For the text-containing cell, return its midpoint in (x, y) coordinate format. 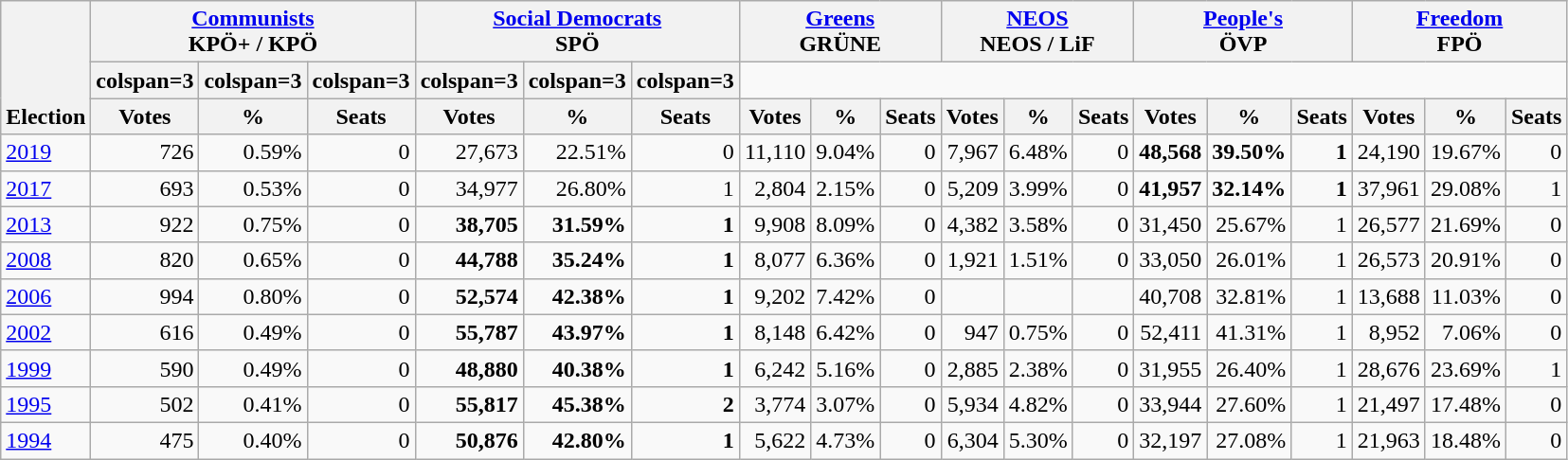
GreensGRÜNE (839, 32)
820 (145, 260)
5,209 (972, 188)
32.14% (1249, 188)
2019 (45, 152)
31.59% (577, 224)
2,804 (775, 188)
2.38% (1038, 368)
4.82% (1038, 404)
55,787 (469, 332)
FreedomFPÖ (1459, 32)
5,934 (972, 404)
6,242 (775, 368)
2013 (45, 224)
27.08% (1249, 440)
2008 (45, 260)
3,774 (775, 404)
0.53% (253, 188)
29.08% (1465, 188)
42.38% (577, 296)
11.03% (1465, 296)
Election (45, 68)
CommunistsKPÖ+ / KPÖ (253, 32)
37,961 (1389, 188)
35.24% (577, 260)
45.38% (577, 404)
People'sÖVP (1243, 32)
5.16% (845, 368)
21,497 (1389, 404)
0.80% (253, 296)
9,908 (775, 224)
5,622 (775, 440)
40.38% (577, 368)
48,880 (469, 368)
39.50% (1249, 152)
2006 (45, 296)
6.36% (845, 260)
21,963 (1389, 440)
41,957 (1171, 188)
44,788 (469, 260)
40,708 (1171, 296)
Social DemocratsSPÖ (577, 32)
26.01% (1249, 260)
2 (685, 404)
21.69% (1465, 224)
5.30% (1038, 440)
994 (145, 296)
0.41% (253, 404)
616 (145, 332)
48,568 (1171, 152)
55,817 (469, 404)
3.58% (1038, 224)
502 (145, 404)
50,876 (469, 440)
26,577 (1389, 224)
4,382 (972, 224)
9.04% (845, 152)
42.80% (577, 440)
18.48% (1465, 440)
1,921 (972, 260)
22.51% (577, 152)
1995 (45, 404)
27,673 (469, 152)
3.07% (845, 404)
52,574 (469, 296)
24,190 (1389, 152)
33,944 (1171, 404)
1999 (45, 368)
43.97% (577, 332)
41.31% (1249, 332)
693 (145, 188)
8,952 (1389, 332)
0.59% (253, 152)
31,955 (1171, 368)
9,202 (775, 296)
1994 (45, 440)
6.48% (1038, 152)
13,688 (1389, 296)
7.06% (1465, 332)
32,197 (1171, 440)
20.91% (1465, 260)
26,573 (1389, 260)
6.42% (845, 332)
475 (145, 440)
NEOSNEOS / LiF (1037, 32)
26.80% (577, 188)
23.69% (1465, 368)
2002 (45, 332)
7.42% (845, 296)
11,110 (775, 152)
32.81% (1249, 296)
8.09% (845, 224)
6,304 (972, 440)
34,977 (469, 188)
26.40% (1249, 368)
0.65% (253, 260)
8,148 (775, 332)
2017 (45, 188)
19.67% (1465, 152)
2.15% (845, 188)
3.99% (1038, 188)
38,705 (469, 224)
7,967 (972, 152)
2,885 (972, 368)
947 (972, 332)
590 (145, 368)
8,077 (775, 260)
726 (145, 152)
25.67% (1249, 224)
0.40% (253, 440)
17.48% (1465, 404)
922 (145, 224)
28,676 (1389, 368)
33,050 (1171, 260)
31,450 (1171, 224)
52,411 (1171, 332)
1.51% (1038, 260)
4.73% (845, 440)
27.60% (1249, 404)
